For the text-containing cell, return its midpoint in [X, Y] coordinate format. 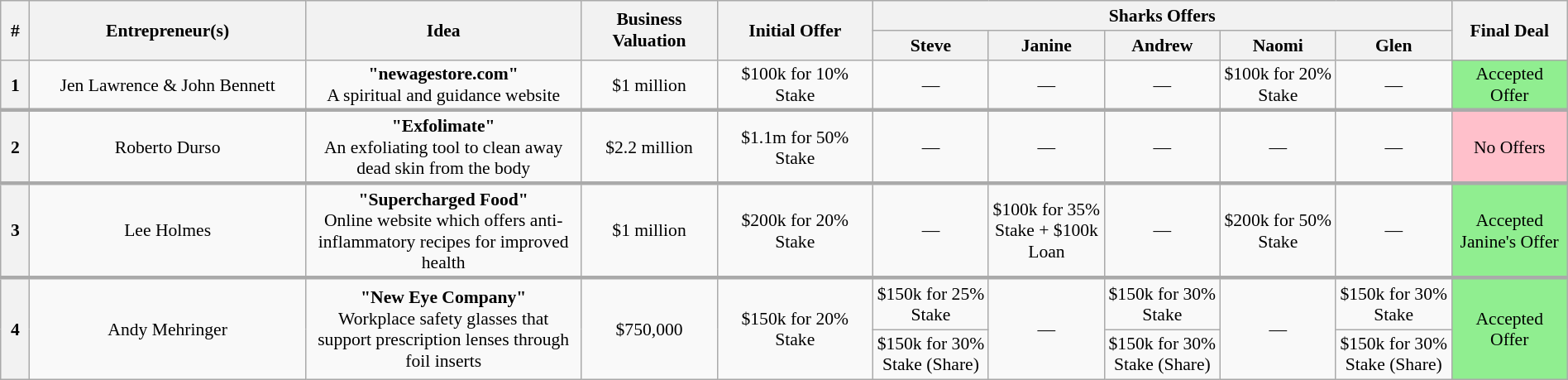
4 [15, 329]
"New Eye Company" Workplace safety glasses that support prescription lenses through foil inserts [443, 329]
"Supercharged Food" Online website which offers anti-inflammatory recipes for improved health [443, 231]
Steve [930, 46]
No Offers [1509, 147]
Business Valuation [649, 30]
Janine [1046, 46]
$750,000 [649, 329]
$200k for 50% Stake [1278, 231]
$150k for 20% Stake [795, 329]
$100k for 20% Stake [1278, 84]
$150k for 25% Stake [930, 303]
Glen [1394, 46]
$1.1m for 50% Stake [795, 147]
"Exfolimate" An exfoliating tool to clean away dead skin from the body [443, 147]
# [15, 30]
Naomi [1278, 46]
$100k for 35% Stake + $100k Loan [1046, 231]
Sharks Offers [1162, 16]
Andrew [1162, 46]
$100k for 10% Stake [795, 84]
Entrepreneur(s) [168, 30]
Roberto Durso [168, 147]
Initial Offer [795, 30]
3 [15, 231]
Final Deal [1509, 30]
Jen Lawrence & John Bennett [168, 84]
$200k for 20% Stake [795, 231]
"newagestore.com" A spiritual and guidance website [443, 84]
Accepted Janine's Offer [1509, 231]
Lee Holmes [168, 231]
Idea [443, 30]
$2.2 million [649, 147]
1 [15, 84]
2 [15, 147]
Andy Mehringer [168, 329]
